Return (x, y) of the center of cell containing provided text 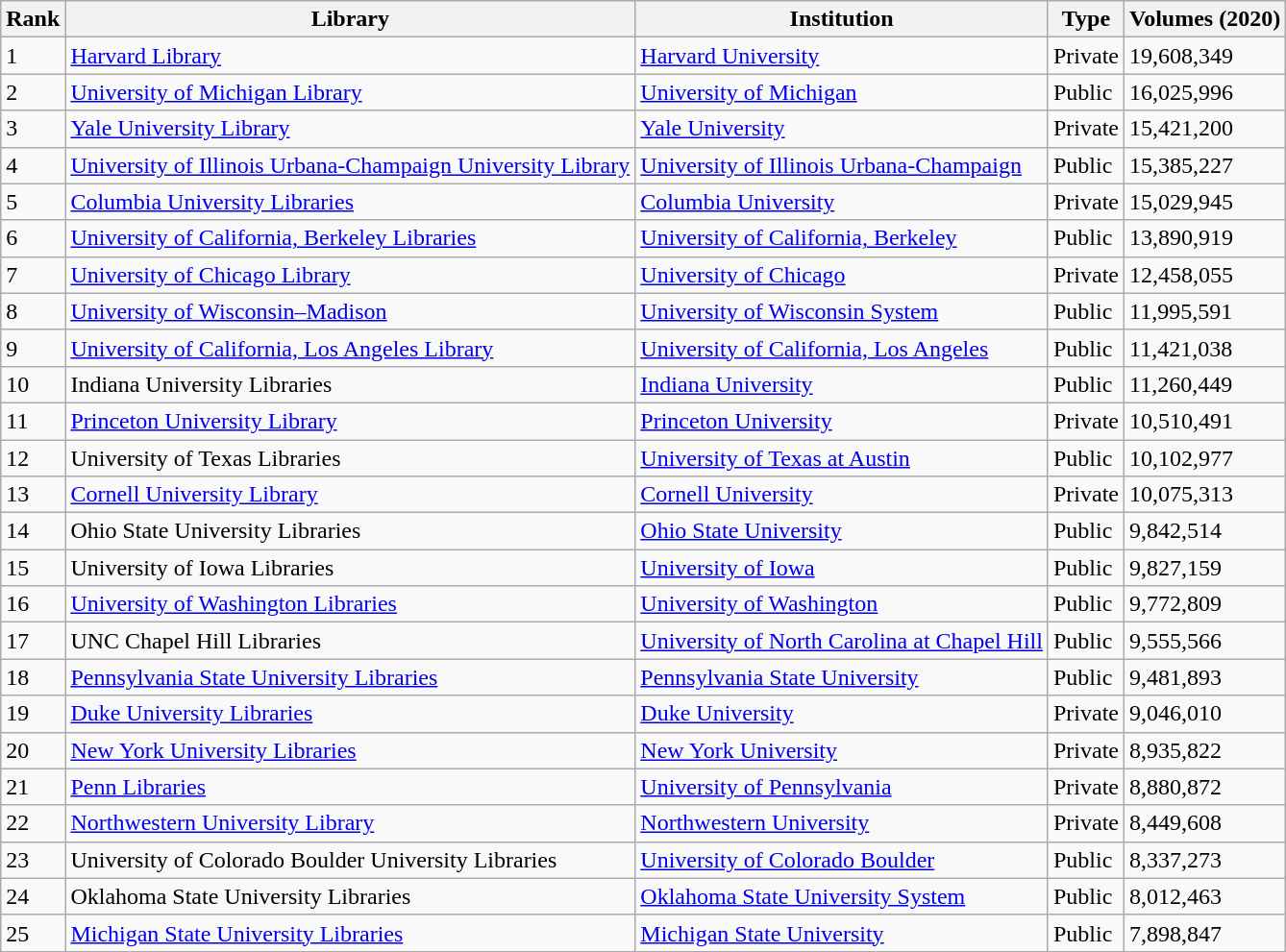
Cornell University (842, 495)
9,772,809 (1205, 604)
15,029,945 (1205, 202)
University of Colorado Boulder University Libraries (350, 860)
23 (33, 860)
4 (33, 165)
13 (33, 495)
New York University (842, 750)
University of California, Berkeley Libraries (350, 238)
University of Iowa (842, 568)
Pennsylvania State University Libraries (350, 677)
19 (33, 714)
New York University Libraries (350, 750)
9,481,893 (1205, 677)
Type (1086, 19)
8,012,463 (1205, 896)
Harvard Library (350, 56)
Institution (842, 19)
14 (33, 531)
University of California, Los Angeles (842, 348)
Northwestern University Library (350, 823)
25 (33, 933)
University of Michigan (842, 92)
15,385,227 (1205, 165)
University of Colorado Boulder (842, 860)
Columbia University Libraries (350, 202)
24 (33, 896)
Princeton University (842, 421)
Ohio State University (842, 531)
University of Pennsylvania (842, 787)
2 (33, 92)
UNC Chapel Hill Libraries (350, 641)
Yale University Library (350, 129)
Columbia University (842, 202)
10 (33, 384)
20 (33, 750)
University of Michigan Library (350, 92)
Volumes (2020) (1205, 19)
11 (33, 421)
17 (33, 641)
Northwestern University (842, 823)
University of Washington (842, 604)
15,421,200 (1205, 129)
Michigan State University (842, 933)
University of California, Los Angeles Library (350, 348)
12,458,055 (1205, 275)
13,890,919 (1205, 238)
University of Wisconsin–Madison (350, 311)
Indiana University (842, 384)
University of Illinois Urbana-Champaign (842, 165)
Duke University Libraries (350, 714)
19,608,349 (1205, 56)
Penn Libraries (350, 787)
3 (33, 129)
16 (33, 604)
8,449,608 (1205, 823)
8,880,872 (1205, 787)
Cornell University Library (350, 495)
22 (33, 823)
University of Iowa Libraries (350, 568)
15 (33, 568)
11,421,038 (1205, 348)
7,898,847 (1205, 933)
9,827,159 (1205, 568)
10,075,313 (1205, 495)
9,842,514 (1205, 531)
8 (33, 311)
9,046,010 (1205, 714)
University of Washington Libraries (350, 604)
12 (33, 458)
18 (33, 677)
16,025,996 (1205, 92)
6 (33, 238)
1 (33, 56)
University of Texas at Austin (842, 458)
Duke University (842, 714)
9 (33, 348)
10,510,491 (1205, 421)
Ohio State University Libraries (350, 531)
Pennsylvania State University (842, 677)
University of North Carolina at Chapel Hill (842, 641)
10,102,977 (1205, 458)
Michigan State University Libraries (350, 933)
8,935,822 (1205, 750)
5 (33, 202)
Library (350, 19)
Princeton University Library (350, 421)
Harvard University (842, 56)
Indiana University Libraries (350, 384)
University of California, Berkeley (842, 238)
21 (33, 787)
Yale University (842, 129)
Rank (33, 19)
11,260,449 (1205, 384)
7 (33, 275)
8,337,273 (1205, 860)
University of Texas Libraries (350, 458)
Oklahoma State University System (842, 896)
11,995,591 (1205, 311)
University of Chicago Library (350, 275)
University of Illinois Urbana-Champaign University Library (350, 165)
9,555,566 (1205, 641)
Oklahoma State University Libraries (350, 896)
University of Wisconsin System (842, 311)
University of Chicago (842, 275)
